Output the (x, y) coordinate of the center of the cell containing the given text.  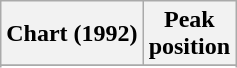
Peakposition (189, 34)
Chart (1992) (72, 34)
